For the text-containing cell, return its midpoint in (X, Y) coordinate format. 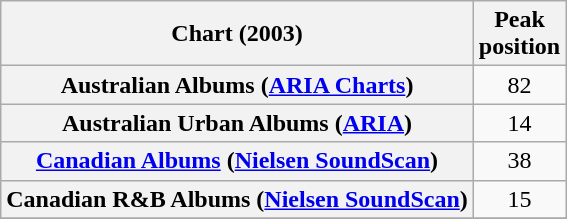
15 (519, 199)
Peakposition (519, 34)
Australian Urban Albums (ARIA) (238, 123)
Canadian R&B Albums (Nielsen SoundScan) (238, 199)
Australian Albums (ARIA Charts) (238, 85)
38 (519, 161)
Chart (2003) (238, 34)
14 (519, 123)
82 (519, 85)
Canadian Albums (Nielsen SoundScan) (238, 161)
